Extract the [X, Y] coordinate from the center of the cell holding the provided text.  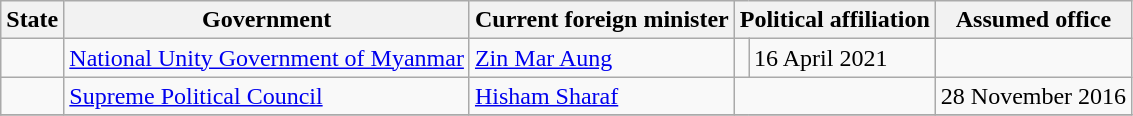
Hisham Sharaf [602, 96]
National Unity Government of Myanmar [267, 58]
State [32, 20]
16 April 2021 [842, 58]
Supreme Political Council [267, 96]
28 November 2016 [1033, 96]
Assumed office [1033, 20]
Zin Mar Aung [602, 58]
Current foreign minister [602, 20]
Government [267, 20]
Political affiliation [834, 20]
